From the cell containing the given text, extract its center point as [x, y] coordinate. 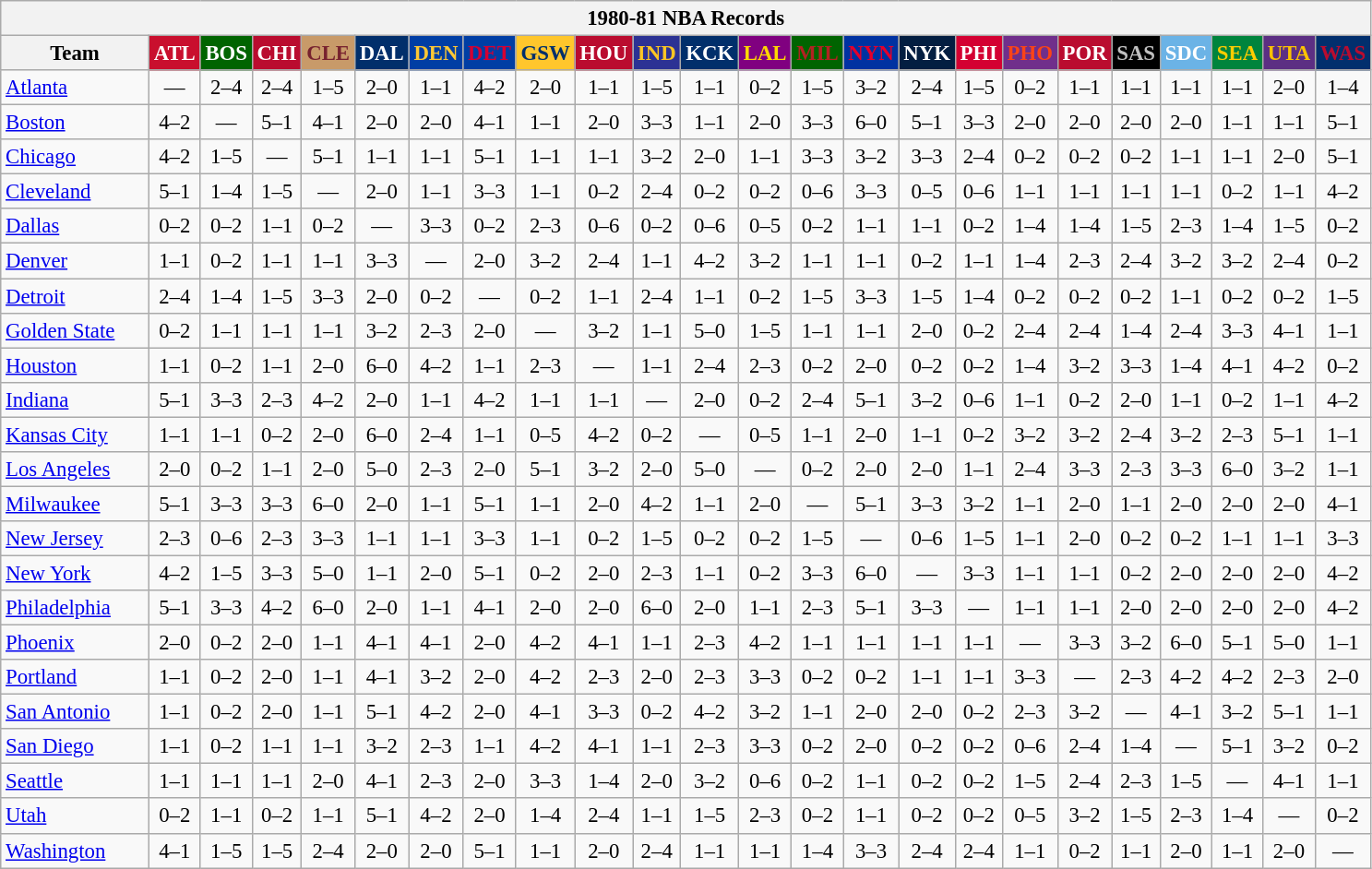
Team [76, 54]
Detroit [76, 296]
San Diego [76, 746]
SAS [1136, 54]
Washington [76, 851]
Dallas [76, 226]
BOS [226, 54]
Portland [76, 677]
PHI [978, 54]
Utah [76, 816]
Atlanta [76, 88]
UTA [1288, 54]
DEN [435, 54]
1980-81 NBA Records [686, 18]
Indiana [76, 399]
San Antonio [76, 712]
WAS [1342, 54]
GSW [545, 54]
Denver [76, 261]
POR [1085, 54]
Phoenix [76, 643]
Boston [76, 123]
Chicago [76, 157]
MIL [817, 54]
Golden State [76, 330]
Philadelphia [76, 608]
Seattle [76, 781]
SEA [1238, 54]
Kansas City [76, 434]
CHI [277, 54]
New Jersey [76, 539]
New York [76, 573]
ATL [174, 54]
IND [657, 54]
CLE [328, 54]
PHO [1030, 54]
Milwaukee [76, 504]
LAL [764, 54]
NYK [926, 54]
HOU [603, 54]
SDC [1186, 54]
Cleveland [76, 192]
DAL [382, 54]
Houston [76, 365]
NYN [871, 54]
Los Angeles [76, 470]
DET [489, 54]
KCK [710, 54]
